For the text-containing cell, return its midpoint in (x, y) coordinate format. 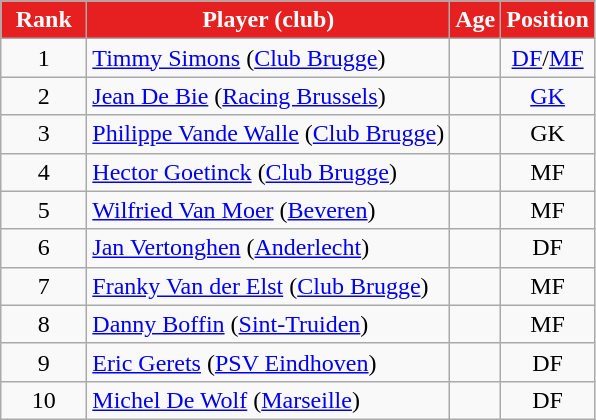
2 (44, 96)
Michel De Wolf (Marseille) (268, 400)
Jan Vertonghen (Anderlecht) (268, 248)
7 (44, 286)
DF/MF (548, 58)
Danny Boffin (Sint-Truiden) (268, 324)
5 (44, 210)
Eric Gerets (PSV Eindhoven) (268, 362)
Franky Van der Elst (Club Brugge) (268, 286)
Hector Goetinck (Club Brugge) (268, 172)
Position (548, 20)
1 (44, 58)
9 (44, 362)
Timmy Simons (Club Brugge) (268, 58)
6 (44, 248)
4 (44, 172)
Player (club) (268, 20)
10 (44, 400)
Wilfried Van Moer (Beveren) (268, 210)
3 (44, 134)
Age (476, 20)
8 (44, 324)
Jean De Bie (Racing Brussels) (268, 96)
Rank (44, 20)
Philippe Vande Walle (Club Brugge) (268, 134)
